Locate the cell with the specified text and output its [x, y] center coordinate. 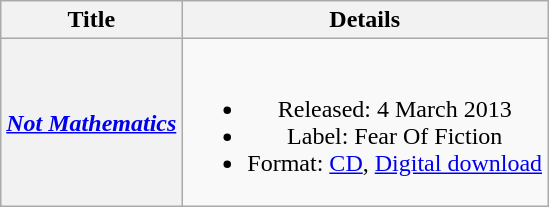
Title [92, 20]
Released: 4 March 2013Label: Fear Of FictionFormat: CD, Digital download [365, 122]
Details [365, 20]
Not Mathematics [92, 122]
